Return the [x, y] coordinate for the center point of the cell that contains the specified text.  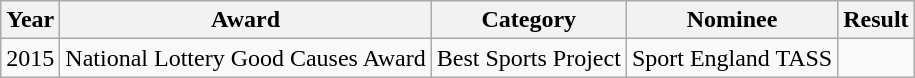
Award [246, 20]
Result [876, 20]
National Lottery Good Causes Award [246, 58]
2015 [30, 58]
Sport England TASS [732, 58]
Category [528, 20]
Nominee [732, 20]
Best Sports Project [528, 58]
Year [30, 20]
